Search for the cell housing the specified text and yield its [x, y] center coordinate. 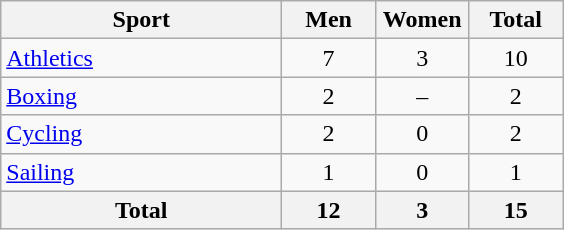
Men [329, 20]
Athletics [142, 58]
15 [516, 210]
Boxing [142, 96]
Sailing [142, 172]
12 [329, 210]
– [422, 96]
7 [329, 58]
Sport [142, 20]
Cycling [142, 134]
10 [516, 58]
Women [422, 20]
